Locate the cell with the specified text and output its [X, Y] center coordinate. 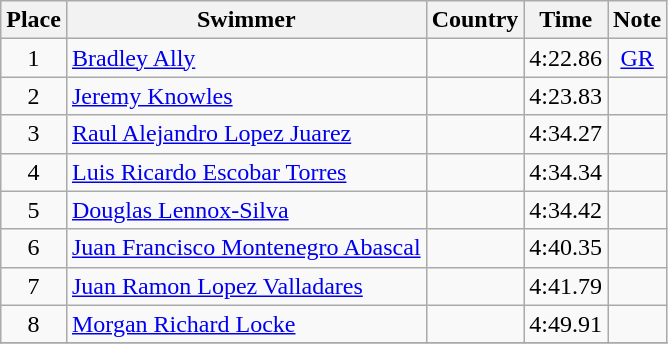
4:34.34 [566, 172]
Luis Ricardo Escobar Torres [246, 172]
Morgan Richard Locke [246, 324]
Jeremy Knowles [246, 96]
Juan Ramon Lopez Valladares [246, 286]
Country [475, 20]
Time [566, 20]
Raul Alejandro Lopez Juarez [246, 134]
Bradley Ally [246, 58]
3 [34, 134]
4:23.83 [566, 96]
4 [34, 172]
4:22.86 [566, 58]
Note [638, 20]
4:40.35 [566, 248]
GR [638, 58]
4:49.91 [566, 324]
2 [34, 96]
1 [34, 58]
Douglas Lennox-Silva [246, 210]
7 [34, 286]
4:41.79 [566, 286]
Swimmer [246, 20]
4:34.42 [566, 210]
5 [34, 210]
4:34.27 [566, 134]
Juan Francisco Montenegro Abascal [246, 248]
6 [34, 248]
8 [34, 324]
Place [34, 20]
